Detect which cell encompasses the target text, then output its [x, y] center coordinate. 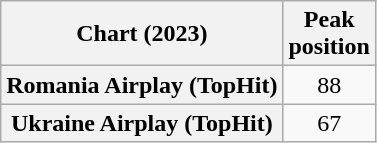
Ukraine Airplay (TopHit) [142, 123]
Chart (2023) [142, 34]
Peakposition [329, 34]
Romania Airplay (TopHit) [142, 85]
88 [329, 85]
67 [329, 123]
